Extract the (X, Y) coordinate from the center of the cell holding the provided text.  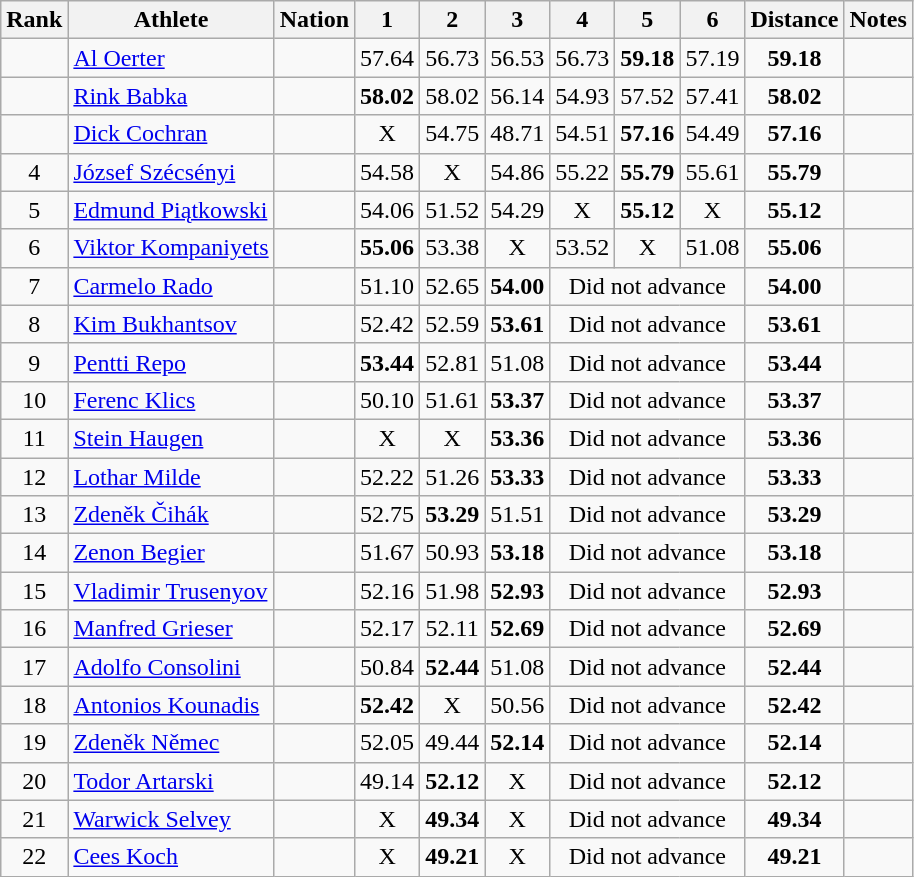
Dick Cochran (171, 134)
51.61 (452, 400)
51.10 (388, 286)
10 (34, 400)
Pentti Repo (171, 362)
Warwick Selvey (171, 819)
9 (34, 362)
56.14 (518, 96)
50.93 (452, 553)
55.22 (582, 172)
7 (34, 286)
Zenon Begier (171, 553)
Viktor Kompaniyets (171, 248)
50.84 (388, 667)
2 (452, 20)
21 (34, 819)
53.52 (582, 248)
51.52 (452, 210)
52.05 (388, 743)
11 (34, 438)
1 (388, 20)
56.53 (518, 58)
54.49 (712, 134)
Zdeněk Němec (171, 743)
22 (34, 857)
54.58 (388, 172)
17 (34, 667)
15 (34, 591)
8 (34, 324)
49.44 (452, 743)
19 (34, 743)
50.10 (388, 400)
54.86 (518, 172)
52.65 (452, 286)
Vladimir Trusenyov (171, 591)
Todor Artarski (171, 781)
13 (34, 515)
Zdeněk Čihák (171, 515)
Cees Koch (171, 857)
Ferenc Klics (171, 400)
54.06 (388, 210)
Adolfo Consolini (171, 667)
18 (34, 705)
52.22 (388, 477)
Manfred Grieser (171, 629)
Edmund Piątkowski (171, 210)
51.98 (452, 591)
20 (34, 781)
54.93 (582, 96)
52.11 (452, 629)
József Szécsényi (171, 172)
52.17 (388, 629)
50.56 (518, 705)
12 (34, 477)
Nation (314, 20)
57.64 (388, 58)
14 (34, 553)
54.51 (582, 134)
Antonios Kounadis (171, 705)
3 (518, 20)
52.81 (452, 362)
54.75 (452, 134)
57.52 (648, 96)
51.51 (518, 515)
52.59 (452, 324)
Kim Bukhantsov (171, 324)
49.14 (388, 781)
57.41 (712, 96)
52.16 (388, 591)
Notes (878, 20)
57.19 (712, 58)
Carmelo Rado (171, 286)
Al Oerter (171, 58)
Athlete (171, 20)
52.75 (388, 515)
51.26 (452, 477)
53.38 (452, 248)
Rink Babka (171, 96)
51.67 (388, 553)
16 (34, 629)
48.71 (518, 134)
Stein Haugen (171, 438)
Rank (34, 20)
55.61 (712, 172)
Distance (794, 20)
54.29 (518, 210)
Lothar Milde (171, 477)
